Return (x, y) of the center of cell containing provided text 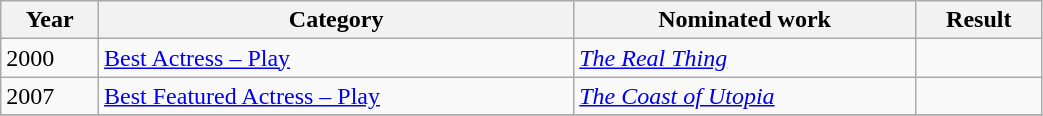
Best Actress – Play (336, 58)
The Real Thing (745, 58)
Best Featured Actress – Play (336, 96)
Result (978, 20)
Year (50, 20)
Nominated work (745, 20)
The Coast of Utopia (745, 96)
2000 (50, 58)
2007 (50, 96)
Category (336, 20)
